Extract the (X, Y) coordinate from the center of the cell holding the provided text.  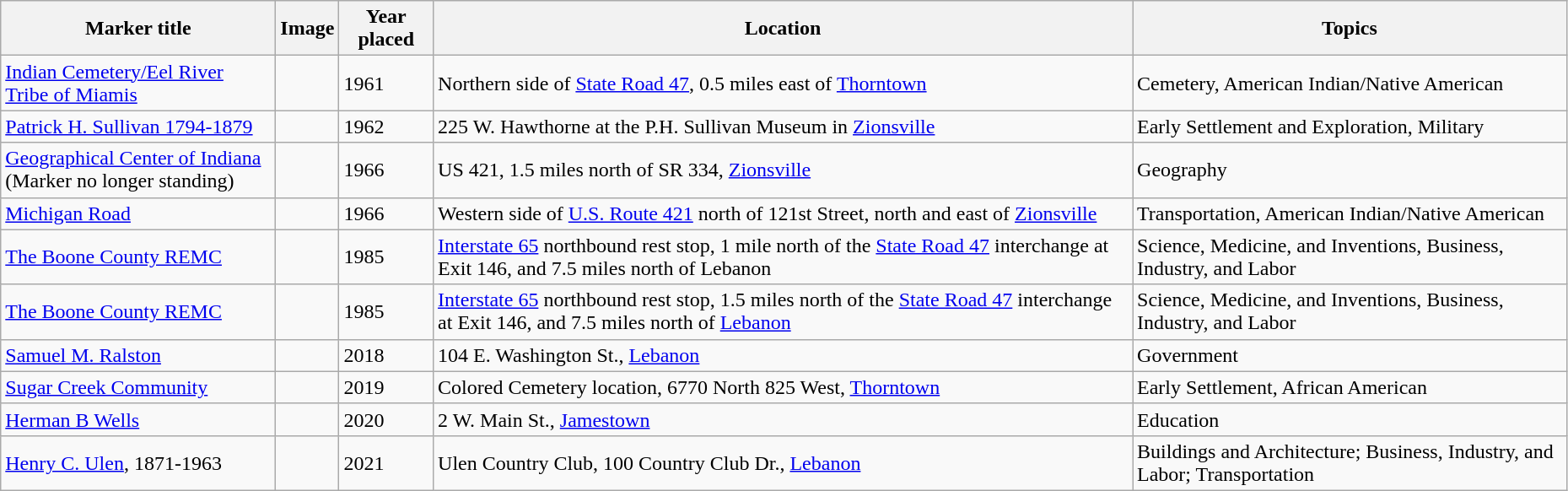
Cemetery, American Indian/Native American (1350, 83)
Ulen Country Club, 100 Country Club Dr., Lebanon (783, 462)
Government (1350, 355)
Geography (1350, 170)
Buildings and Architecture; Business, Industry, and Labor; Transportation (1350, 462)
2 W. Main St., Jamestown (783, 419)
Year placed (386, 29)
Location (783, 29)
2021 (386, 462)
Henry C. Ulen, 1871-1963 (138, 462)
Marker title (138, 29)
Early Settlement and Exploration, Military (1350, 127)
Colored Cemetery location, 6770 North 825 West, Thorntown (783, 387)
225 W. Hawthorne at the P.H. Sullivan Museum in Zionsville (783, 127)
Western side of U.S. Route 421 north of 121st Street, north and east of Zionsville (783, 213)
2020 (386, 419)
104 E. Washington St., Lebanon (783, 355)
Image (307, 29)
Interstate 65 northbound rest stop, 1 mile north of the State Road 47 interchange at Exit 146, and 7.5 miles north of Lebanon (783, 256)
Northern side of State Road 47, 0.5 miles east of Thorntown (783, 83)
US 421, 1.5 miles north of SR 334, Zionsville (783, 170)
Education (1350, 419)
Patrick H. Sullivan 1794-1879 (138, 127)
Early Settlement, African American (1350, 387)
2018 (386, 355)
Michigan Road (138, 213)
Topics (1350, 29)
1961 (386, 83)
Herman B Wells (138, 419)
Interstate 65 northbound rest stop, 1.5 miles north of the State Road 47 interchange at Exit 146, and 7.5 miles north of Lebanon (783, 312)
Geographical Center of Indiana(Marker no longer standing) (138, 170)
Samuel M. Ralston (138, 355)
2019 (386, 387)
Indian Cemetery/Eel River Tribe of Miamis (138, 83)
1962 (386, 127)
Transportation, American Indian/Native American (1350, 213)
Sugar Creek Community (138, 387)
